Search for the cell housing the specified text and yield its (X, Y) center coordinate. 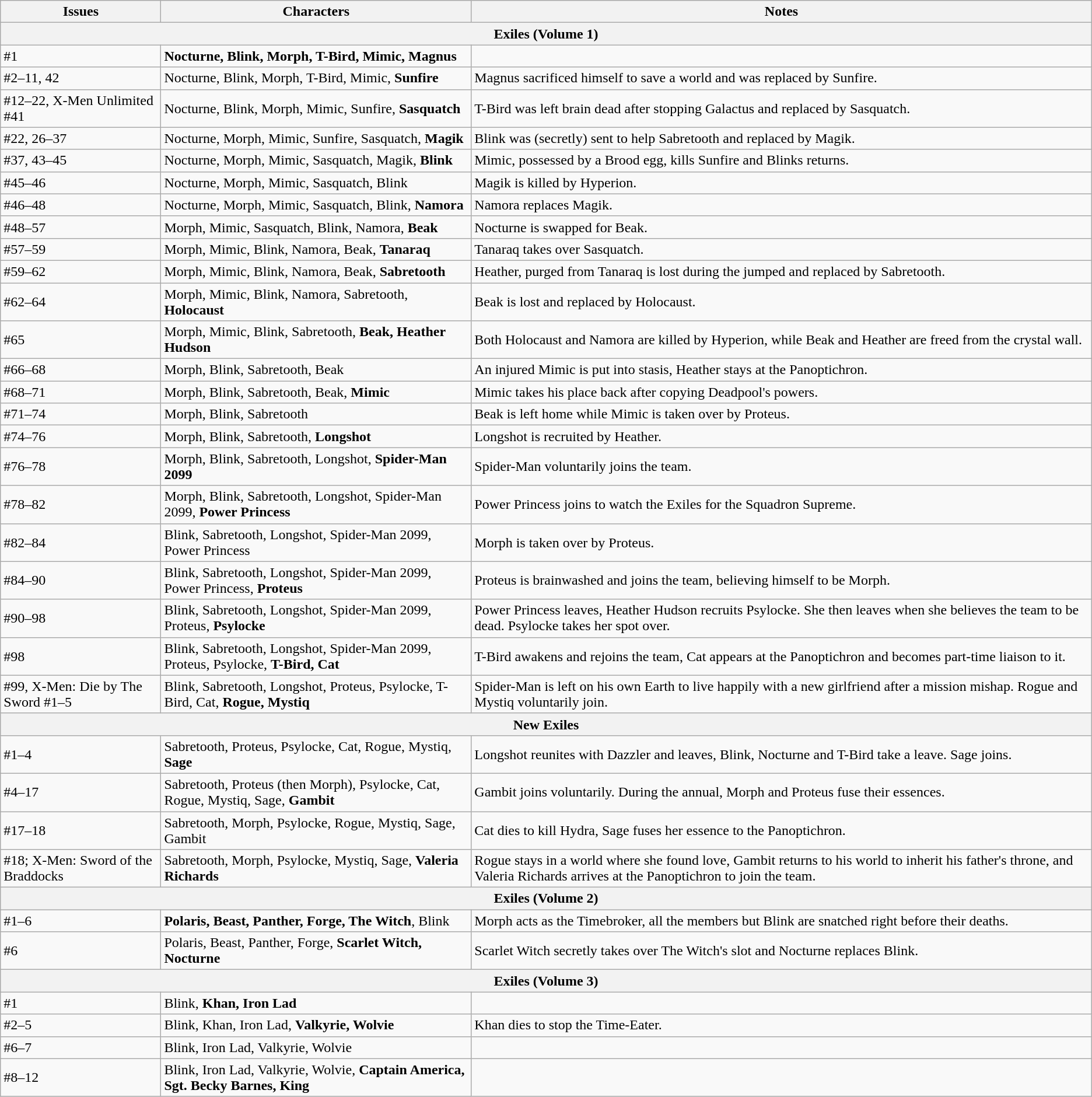
Power Princess joins to watch the Exiles for the Squadron Supreme. (782, 504)
#45–46 (80, 183)
Nocturne is swapped for Beak. (782, 227)
Blink, Khan, Iron Lad, Valkyrie, Wolvie (316, 1025)
#84–90 (80, 580)
#37, 43–45 (80, 160)
Spider-Man is left on his own Earth to live happily with a new girlfriend after a mission mishap. Rogue and Mystiq voluntarily join. (782, 694)
Morph is taken over by Proteus. (782, 543)
Nocturne, Blink, Morph, T-Bird, Mimic, Sunfire (316, 78)
#74–76 (80, 436)
Nocturne, Morph, Mimic, Sunfire, Sasquatch, Magik (316, 138)
Sabretooth, Morph, Psylocke, Mystiq, Sage, Valeria Richards (316, 868)
Nocturne, Blink, Morph, Mimic, Sunfire, Sasquatch (316, 109)
Mimic takes his place back after copying Deadpool's powers. (782, 392)
Morph, Mimic, Sasquatch, Blink, Namora, Beak (316, 227)
Sabretooth, Proteus, Psylocke, Cat, Rogue, Mystiq, Sage (316, 754)
Morph, Mimic, Blink, Namora, Sabretooth, Holocaust (316, 301)
#2–5 (80, 1025)
Longshot reunites with Dazzler and leaves, Blink, Nocturne and T-Bird take a leave. Sage joins. (782, 754)
Beak is lost and replaced by Holocaust. (782, 301)
Blink was (secretly) sent to help Sabretooth and replaced by Magik. (782, 138)
Nocturne, Blink, Morph, T-Bird, Mimic, Magnus (316, 56)
Exiles (Volume 3) (546, 981)
#22, 26–37 (80, 138)
Notes (782, 12)
#62–64 (80, 301)
Blink, Sabretooth, Longshot, Spider-Man 2099, Power Princess, Proteus (316, 580)
Morph, Mimic, Blink, Namora, Beak, Tanaraq (316, 249)
Magik is killed by Hyperion. (782, 183)
Blink, Iron Lad, Valkyrie, Wolvie, Captain America, Sgt. Becky Barnes, King (316, 1077)
#65 (80, 340)
Gambit joins voluntarily. During the annual, Morph and Proteus fuse their essences. (782, 792)
#98 (80, 656)
T-Bird awakens and rejoins the team, Cat appears at the Panoptichron and becomes part-time liaison to it. (782, 656)
#2–11, 42 (80, 78)
#76–78 (80, 467)
Beak is left home while Mimic is taken over by Proteus. (782, 414)
#99, X-Men: Die by The Sword #1–5 (80, 694)
Polaris, Beast, Panther, Forge, Scarlet Witch, Nocturne (316, 951)
An injured Mimic is put into stasis, Heather stays at the Panoptichron. (782, 370)
Blink, Sabretooth, Longshot, Spider-Man 2099, Proteus, Psylocke (316, 619)
Spider-Man voluntarily joins the team. (782, 467)
Sabretooth, Proteus (then Morph), Psylocke, Cat, Rogue, Mystiq, Sage, Gambit (316, 792)
Blink, Sabretooth, Longshot, Spider-Man 2099, Power Princess (316, 543)
Khan dies to stop the Time-Eater. (782, 1025)
#59–62 (80, 271)
#8–12 (80, 1077)
Mimic, possessed by a Brood egg, kills Sunfire and Blinks returns. (782, 160)
Magnus sacrificed himself to save a world and was replaced by Sunfire. (782, 78)
#82–84 (80, 543)
Heather, purged from Tanaraq is lost during the jumped and replaced by Sabretooth. (782, 271)
Sabretooth, Morph, Psylocke, Rogue, Mystiq, Sage, Gambit (316, 830)
T-Bird was left brain dead after stopping Galactus and replaced by Sasquatch. (782, 109)
Namora replaces Magik. (782, 205)
Nocturne, Morph, Mimic, Sasquatch, Blink (316, 183)
Morph, Blink, Sabretooth (316, 414)
#71–74 (80, 414)
#66–68 (80, 370)
Scarlet Witch secretly takes over The Witch's slot and Nocturne replaces Blink. (782, 951)
Nocturne, Morph, Mimic, Sasquatch, Magik, Blink (316, 160)
#17–18 (80, 830)
Longshot is recruited by Heather. (782, 436)
Proteus is brainwashed and joins the team, believing himself to be Morph. (782, 580)
Morph acts as the Timebroker, all the members but Blink are snatched right before their deaths. (782, 921)
Both Holocaust and Namora are killed by Hyperion, while Beak and Heather are freed from the crystal wall. (782, 340)
Blink, Sabretooth, Longshot, Spider-Man 2099, Proteus, Psylocke, T-Bird, Cat (316, 656)
Tanaraq takes over Sasquatch. (782, 249)
Morph, Blink, Sabretooth, Beak, Mimic (316, 392)
Morph, Blink, Sabretooth, Longshot, Spider-Man 2099, Power Princess (316, 504)
#46–48 (80, 205)
#18; X-Men: Sword of the Braddocks (80, 868)
#6 (80, 951)
#48–57 (80, 227)
#12–22, X-Men Unlimited #41 (80, 109)
Exiles (Volume 2) (546, 899)
Morph, Mimic, Blink, Namora, Beak, Sabretooth (316, 271)
Blink, Sabretooth, Longshot, Proteus, Psylocke, T-Bird, Cat, Rogue, Mystiq (316, 694)
Morph, Blink, Sabretooth, Longshot, Spider-Man 2099 (316, 467)
Blink, Khan, Iron Lad (316, 1003)
New Exiles (546, 724)
#68–71 (80, 392)
Cat dies to kill Hydra, Sage fuses her essence to the Panoptichron. (782, 830)
Power Princess leaves, Heather Hudson recruits Psylocke. She then leaves when she believes the team to be dead. Psylocke takes her spot over. (782, 619)
Blink, Iron Lad, Valkyrie, Wolvie (316, 1047)
#4–17 (80, 792)
#57–59 (80, 249)
Exiles (Volume 1) (546, 34)
Morph, Mimic, Blink, Sabretooth, Beak, Heather Hudson (316, 340)
#1–4 (80, 754)
Polaris, Beast, Panther, Forge, The Witch, Blink (316, 921)
Issues (80, 12)
#6–7 (80, 1047)
Characters (316, 12)
#78–82 (80, 504)
Nocturne, Morph, Mimic, Sasquatch, Blink, Namora (316, 205)
#1–6 (80, 921)
Morph, Blink, Sabretooth, Longshot (316, 436)
#90–98 (80, 619)
Morph, Blink, Sabretooth, Beak (316, 370)
